Provide the (X, Y) coordinate of the cell's center where the given text is located.  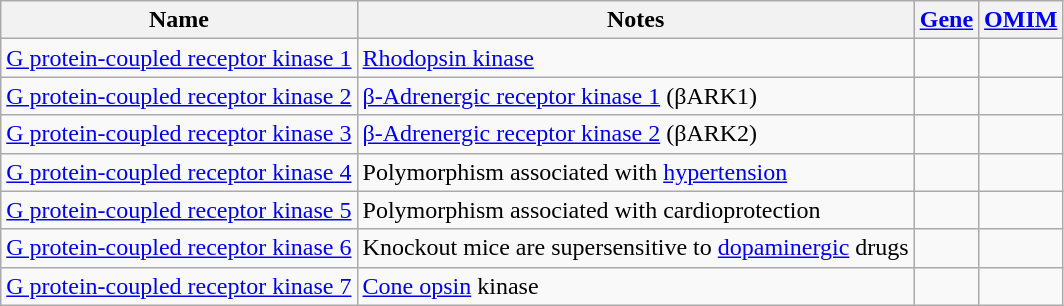
Gene (946, 20)
G protein-coupled receptor kinase 6 (179, 248)
G protein-coupled receptor kinase 1 (179, 58)
Notes (636, 20)
G protein-coupled receptor kinase 5 (179, 210)
G protein-coupled receptor kinase 2 (179, 96)
G protein-coupled receptor kinase 4 (179, 172)
Cone opsin kinase (636, 286)
G protein-coupled receptor kinase 3 (179, 134)
Polymorphism associated with hypertension (636, 172)
G protein-coupled receptor kinase 7 (179, 286)
Rhodopsin kinase (636, 58)
Knockout mice are supersensitive to dopaminergic drugs (636, 248)
OMIM (1021, 20)
Polymorphism associated with cardioprotection (636, 210)
β-Adrenergic receptor kinase 2 (βARK2) (636, 134)
Name (179, 20)
β-Adrenergic receptor kinase 1 (βARK1) (636, 96)
